Identify which cell holds the provided text, then report its (x, y) central coordinate. 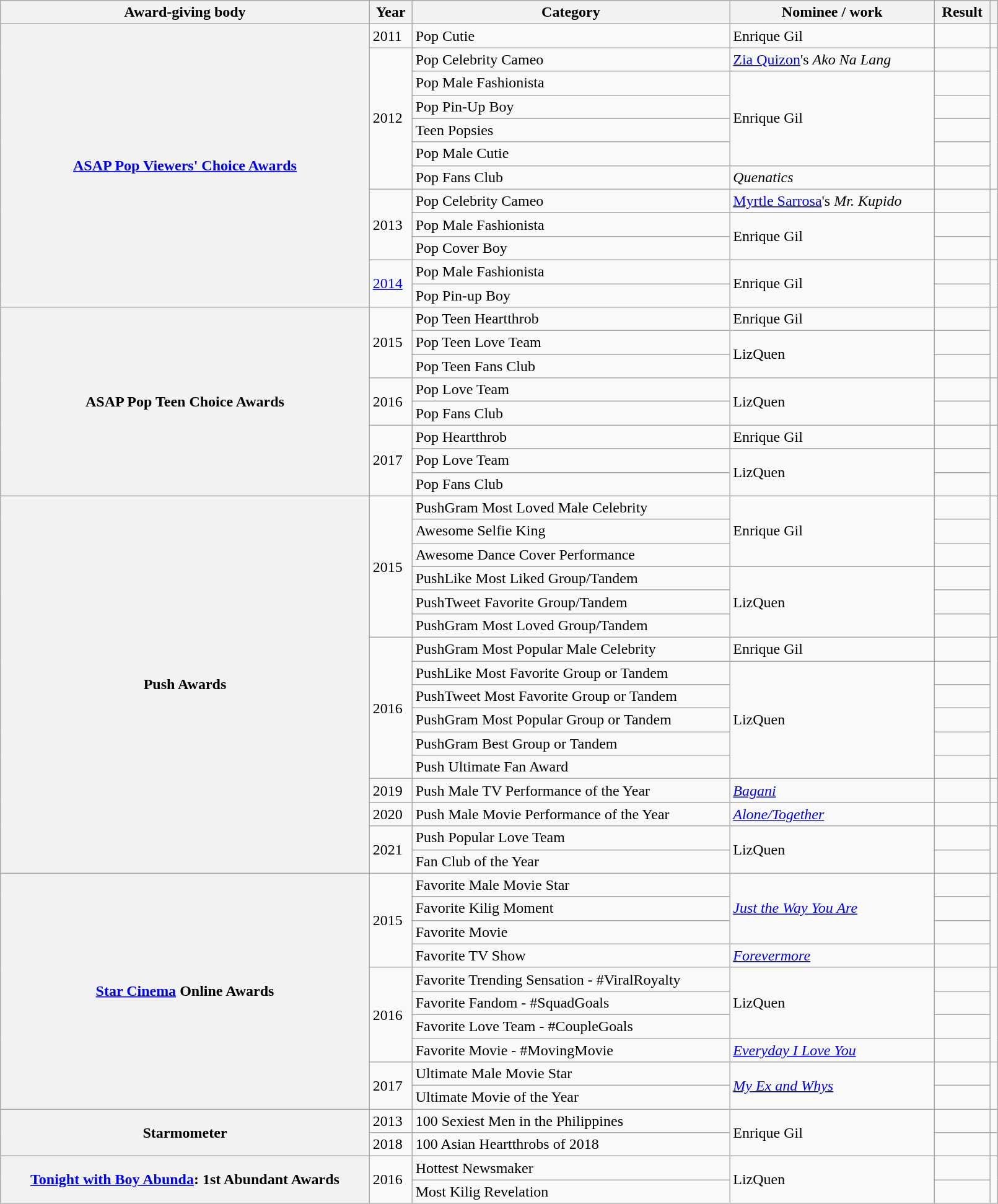
Quenatics (833, 177)
Pop Teen Heartthrob (571, 319)
Pop Cover Boy (571, 248)
Nominee / work (833, 12)
Favorite Movie (571, 932)
ASAP Pop Teen Choice Awards (185, 402)
Ultimate Movie of the Year (571, 1097)
2011 (390, 36)
100 Asian Heartthrobs of 2018 (571, 1145)
Category (571, 12)
Favorite TV Show (571, 956)
Favorite Love Team - #CoupleGoals (571, 1026)
Push Popular Love Team (571, 838)
Ultimate Male Movie Star (571, 1074)
2019 (390, 791)
Favorite Kilig Moment (571, 908)
Zia Quizon's Ako Na Lang (833, 59)
2012 (390, 118)
Pop Pin-Up Boy (571, 107)
Favorite Trending Sensation - #ViralRoyalty (571, 979)
ASAP Pop Viewers' Choice Awards (185, 166)
Pop Teen Love Team (571, 343)
Pop Teen Fans Club (571, 366)
2021 (390, 850)
Everyday I Love You (833, 1050)
Star Cinema Online Awards (185, 991)
PushGram Most Loved Group/Tandem (571, 625)
PushGram Best Group or Tandem (571, 744)
Award-giving body (185, 12)
Forevermore (833, 956)
Push Ultimate Fan Award (571, 767)
Push Male Movie Performance of the Year (571, 814)
PushGram Most Popular Male Celebrity (571, 649)
Hottest Newsmaker (571, 1168)
PushTweet Favorite Group/Tandem (571, 602)
Pop Pin-up Boy (571, 296)
Result (963, 12)
Most Kilig Revelation (571, 1192)
Awesome Selfie King (571, 531)
Myrtle Sarrosa's Mr. Kupido (833, 201)
Favorite Fandom - #SquadGoals (571, 1003)
Push Male TV Performance of the Year (571, 791)
Starmometer (185, 1133)
PushTweet Most Favorite Group or Tandem (571, 696)
Favorite Movie - #MovingMovie (571, 1050)
Year (390, 12)
PushGram Most Loved Male Celebrity (571, 508)
Teen Popsies (571, 130)
Alone/Together (833, 814)
Push Awards (185, 684)
2020 (390, 814)
PushGram Most Popular Group or Tandem (571, 720)
Awesome Dance Cover Performance (571, 555)
Favorite Male Movie Star (571, 885)
Fan Club of the Year (571, 861)
Pop Male Cutie (571, 154)
PushLike Most Favorite Group or Tandem (571, 672)
Just the Way You Are (833, 908)
Bagani (833, 791)
Pop Cutie (571, 36)
Pop Heartthrob (571, 437)
100 Sexiest Men in the Philippines (571, 1121)
2018 (390, 1145)
My Ex and Whys (833, 1086)
PushLike Most Liked Group/Tandem (571, 578)
Tonight with Boy Abunda: 1st Abundant Awards (185, 1180)
2014 (390, 283)
